Return (x, y) of the center of cell containing provided text 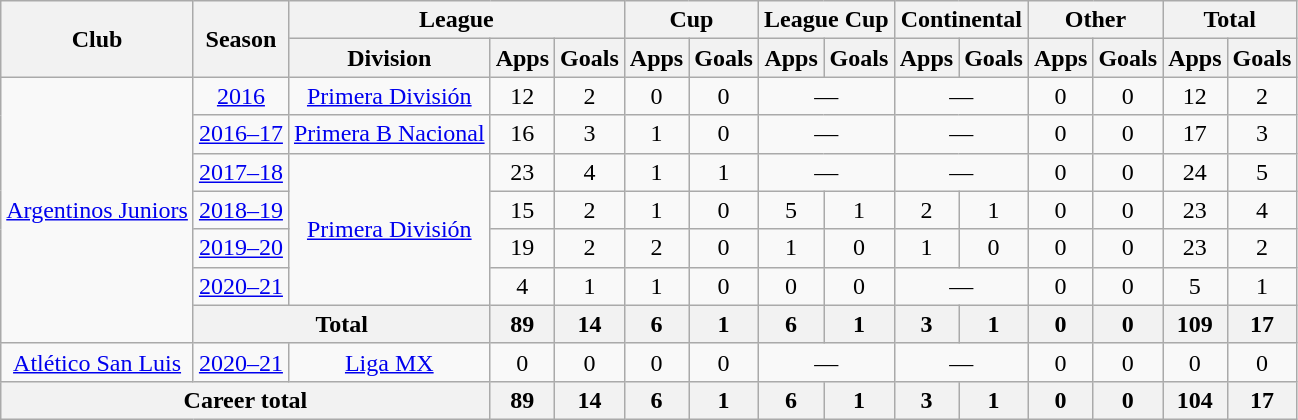
League Cup (826, 20)
2019–20 (240, 248)
24 (1195, 172)
Liga MX (389, 362)
104 (1195, 400)
16 (522, 134)
2016–17 (240, 134)
Other (1095, 20)
League (456, 20)
2016 (240, 96)
Club (98, 39)
2018–19 (240, 210)
Atlético San Luis (98, 362)
Continental (961, 20)
Primera B Nacional (389, 134)
2017–18 (240, 172)
Season (240, 39)
109 (1195, 324)
15 (522, 210)
Cup (691, 20)
Argentinos Juniors (98, 210)
Career total (246, 400)
Division (389, 58)
19 (522, 248)
